Capture the cell that displays the provided text and extract its (x, y) central coordinate. 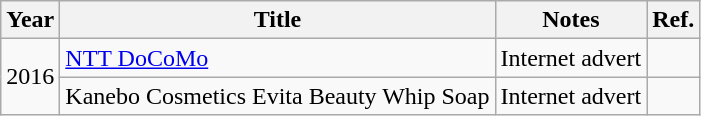
Notes (571, 20)
Kanebo Cosmetics Evita Beauty Whip Soap (278, 96)
Ref. (674, 20)
Year (30, 20)
Title (278, 20)
2016 (30, 77)
NTT DoCoMo (278, 58)
